Return the (X, Y) coordinate for the center point of the cell that contains the specified text.  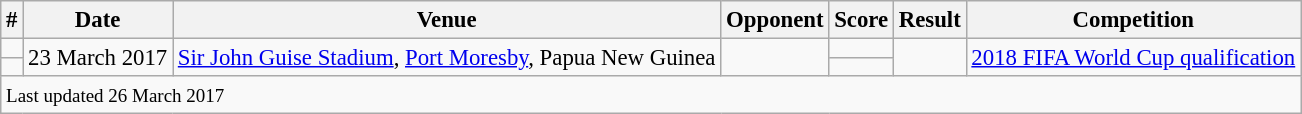
Sir John Guise Stadium, Port Moresby, Papua New Guinea (447, 58)
Date (98, 20)
2018 FIFA World Cup qualification (1133, 58)
23 March 2017 (98, 58)
Competition (1133, 20)
Last updated 26 March 2017 (651, 95)
Result (930, 20)
Score (862, 20)
Opponent (775, 20)
# (12, 20)
Venue (447, 20)
